Determine the (x, y) coordinate at the center of the cell enclosing the given text.  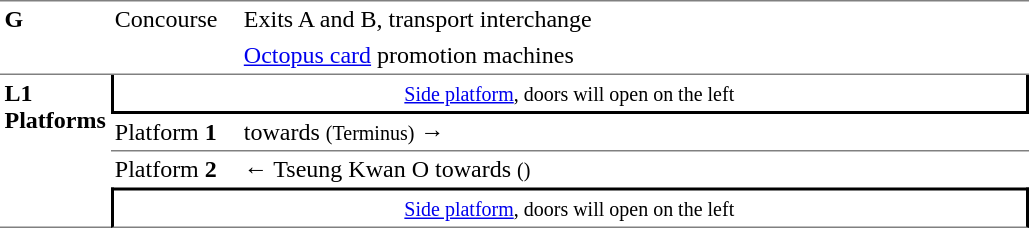
towards (Terminus) → (634, 133)
G (55, 38)
Exits A and B, transport interchange (634, 19)
← Tseung Kwan O towards () (634, 170)
Concourse (174, 38)
Octopus card promotion machines (634, 57)
Platform 2 (174, 170)
L1Platforms (55, 152)
Platform 1 (174, 133)
